Find where the given text appears and provide that cell's center as (X, Y) coordinate. 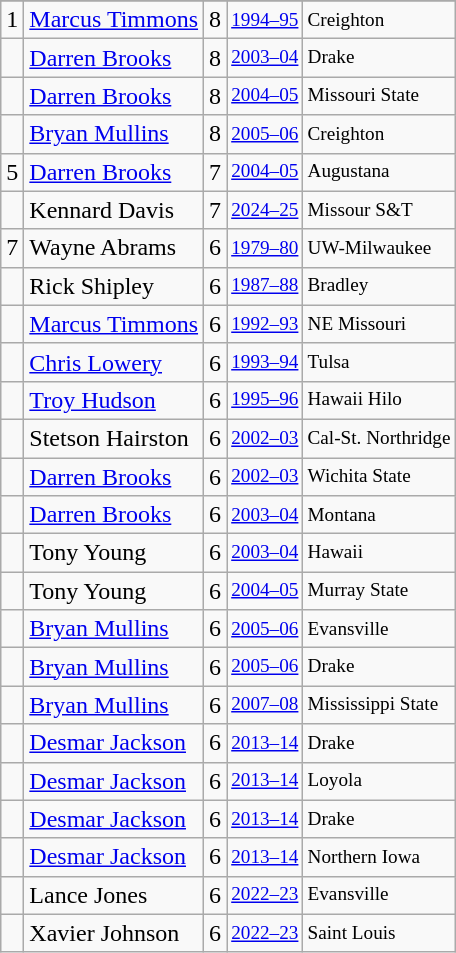
2007–08 (265, 705)
1994–95 (265, 20)
Murray State (379, 591)
NE Missouri (379, 324)
Kennard Davis (114, 210)
Stetson Hairston (114, 438)
Loyola (379, 781)
Rick Shipley (114, 286)
Hawaii Hilo (379, 400)
Chris Lowery (114, 362)
Augustana (379, 172)
1 (12, 20)
Wayne Abrams (114, 248)
Hawaii (379, 553)
2024–25 (265, 210)
1992–93 (265, 324)
Bradley (379, 286)
Cal-St. Northridge (379, 438)
Troy Hudson (114, 400)
Missouri State (379, 96)
UW-Milwaukee (379, 248)
Saint Louis (379, 933)
Montana (379, 515)
1987–88 (265, 286)
Wichita State (379, 477)
1993–94 (265, 362)
Mississippi State (379, 705)
Xavier Johnson (114, 933)
Lance Jones (114, 895)
Missour S&T (379, 210)
Northern Iowa (379, 857)
1979–80 (265, 248)
Tulsa (379, 362)
5 (12, 172)
1995–96 (265, 400)
